Extract the (X, Y) coordinate from the center of the cell holding the provided text.  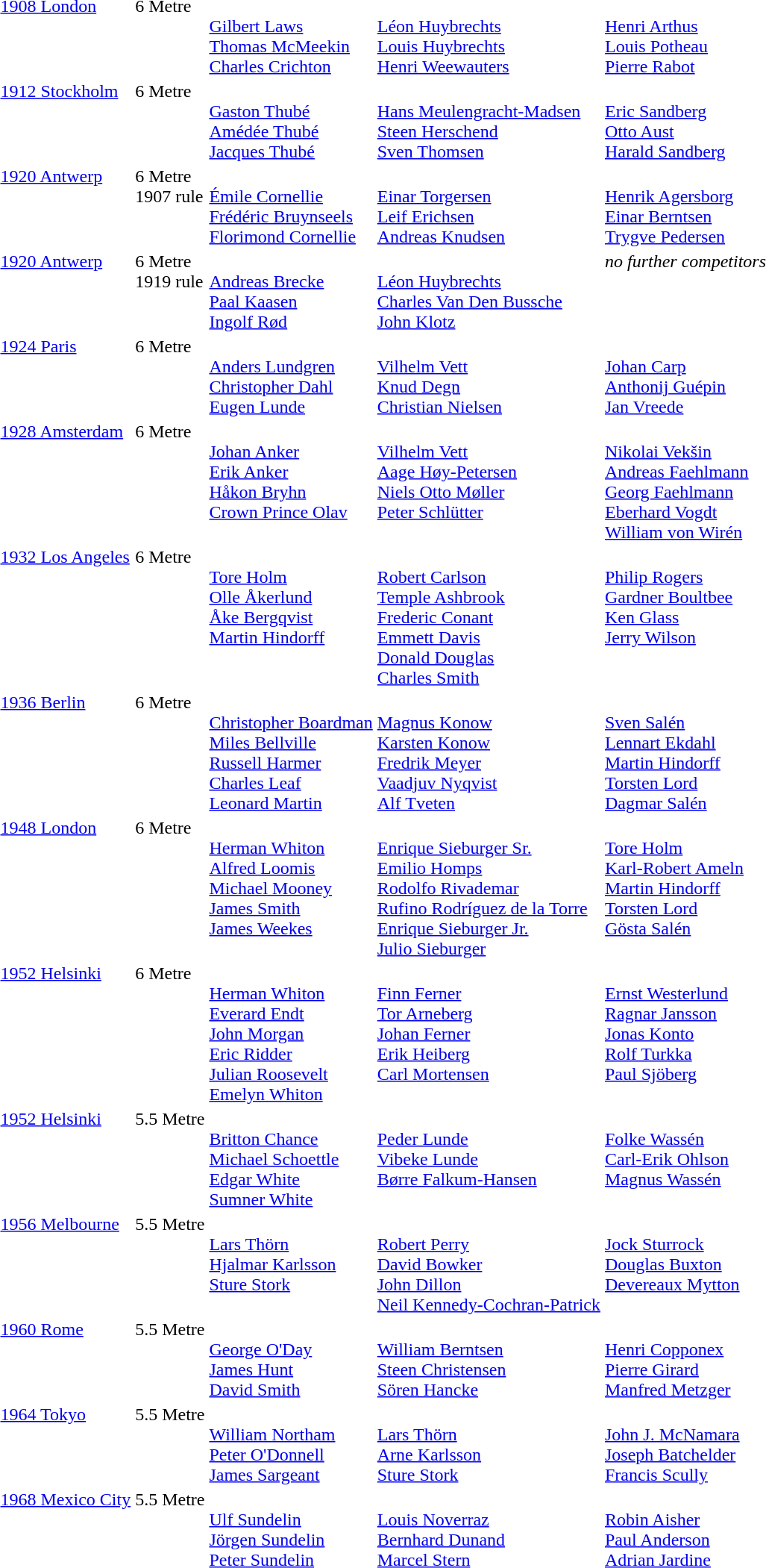
Herman WhitonEverard EndtJohn MorganEric RidderJulian RooseveltEmelyn Whiton (291, 1034)
Lars ThörnHjalmar KarlssonSture Stork (291, 1264)
Finn FernerTor ArnebergJohan FernerErik HeibergCarl Mortensen (489, 1034)
6 Metre1919 rule (170, 291)
Tore HolmOlle ÅkerlundÅke BergqvistMartin Hindorff (291, 617)
Herman WhitonAlfred LoomisMichael MooneyJames SmithJames Weekes (291, 888)
Peder LundeVibeke LundeBørre Falkum-Hansen (489, 1159)
Johan AnkerErik AnkerHåkon BryhnCrown Prince Olav (291, 482)
Anders LundgrenChristopher DahlEugen Lunde (291, 376)
George O'DayJames HuntDavid Smith (291, 1360)
Andreas BreckePaal KaasenIngolf Rød (291, 291)
Enrique Sieburger Sr.Emilio HompsRodolfo RivademarRufino Rodríguez de la TorreEnrique Sieburger Jr.Julio Sieburger (489, 888)
William BerntsenSteen ChristensenSören Hancke (489, 1360)
Robert PerryDavid BowkerJohn DillonNeil Kennedy-Cochran-Patrick (489, 1264)
Magnus KonowKarsten KonowFredrik MeyerVaadjuv NyqvistAlf Tveten (489, 752)
Vilhelm VettKnud DegnChristian Nielsen (489, 376)
Gaston ThubéAmédée ThubéJacques Thubé (291, 121)
Émile CornellieFrédéric BruynseelsFlorimond Cornellie (291, 206)
Lars ThörnArne KarlssonSture Stork (489, 1445)
Vilhelm VettAage Høy-PetersenNiels Otto MøllerPeter Schlütter (489, 482)
Hans Meulengracht-MadsenSteen HerschendSven Thomsen (489, 121)
Einar TorgersenLeif ErichsenAndreas Knudsen (489, 206)
Robert CarlsonTemple AshbrookFrederic ConantEmmett DavisDonald DouglasCharles Smith (489, 617)
Léon HuybrechtsCharles Van Den BusscheJohn Klotz (489, 291)
William NorthamPeter O'DonnellJames Sargeant (291, 1445)
6 Metre1907 rule (170, 206)
Britton ChanceMichael SchoettleEdgar WhiteSumner White (291, 1159)
Christopher BoardmanMiles BellvilleRussell HarmerCharles LeafLeonard Martin (291, 752)
